Search for the cell housing the specified text and yield its [X, Y] center coordinate. 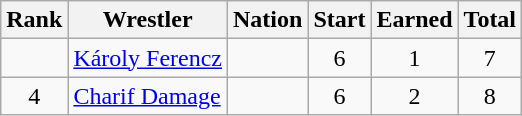
Wrestler [148, 20]
Start [340, 20]
1 [414, 58]
Nation [268, 20]
8 [490, 96]
Charif Damage [148, 96]
Rank [34, 20]
2 [414, 96]
4 [34, 96]
Total [490, 20]
Earned [414, 20]
7 [490, 58]
Károly Ferencz [148, 58]
